Locate the cell with the specified text and output its (x, y) center coordinate. 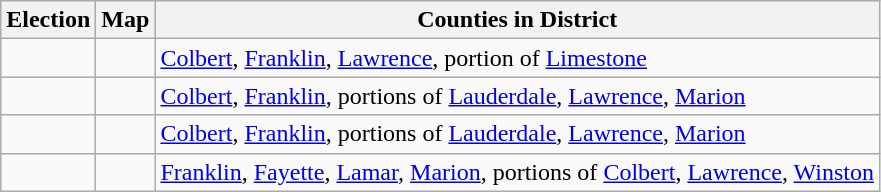
Counties in District (518, 20)
Map (126, 20)
Franklin, Fayette, Lamar, Marion, portions of Colbert, Lawrence, Winston (518, 172)
Election (48, 20)
Colbert, Franklin, Lawrence, portion of Limestone (518, 58)
